Output the (x, y) coordinate of the center of the cell containing the given text.  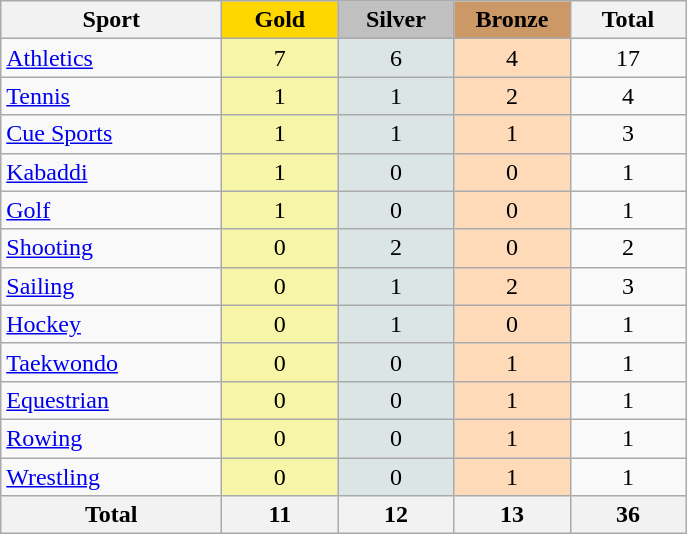
Equestrian (112, 400)
17 (628, 58)
Golf (112, 210)
Sailing (112, 286)
Shooting (112, 248)
7 (280, 58)
Taekwondo (112, 362)
13 (512, 515)
Tennis (112, 96)
6 (396, 58)
Silver (396, 20)
Hockey (112, 324)
12 (396, 515)
Cue Sports (112, 134)
Gold (280, 20)
11 (280, 515)
36 (628, 515)
Rowing (112, 438)
Kabaddi (112, 172)
Bronze (512, 20)
Sport (112, 20)
Athletics (112, 58)
Wrestling (112, 477)
